Pinpoint the cell where the given text exists, returning its (x, y) midpoint coordinate. 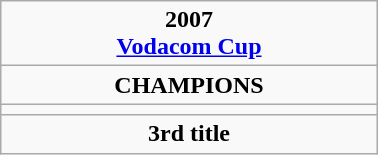
3rd title (189, 134)
2007 Vodacom Cup (189, 34)
CHAMPIONS (189, 85)
